Find where the given text appears and provide that cell's center as (x, y) coordinate. 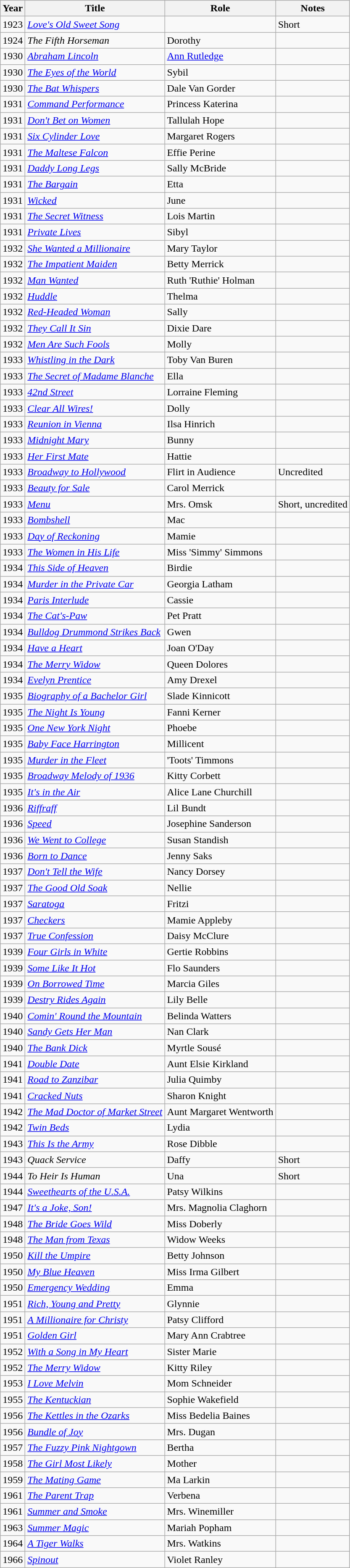
Rose Dibble (220, 1144)
Sharon Knight (220, 1096)
Pet Pratt (220, 616)
Hattie (220, 456)
Year (13, 8)
Love's Old Sweet Song (95, 24)
Josephine Sanderson (220, 824)
Biography of a Bachelor Girl (95, 696)
1964 (13, 1544)
Slade Kinnicott (220, 696)
Emergency Wedding (95, 1288)
Short, uncredited (313, 504)
Don't Tell the Wife (95, 872)
Lydia (220, 1128)
My Blue Heaven (95, 1272)
Mrs. Magnolia Claghorn (220, 1208)
Evelyn Prentice (95, 680)
Some Like It Hot (95, 968)
Ella (220, 376)
Sally (220, 312)
Broadway Melody of 1936 (95, 776)
Reunion in Vienna (95, 424)
Glynnie (220, 1304)
Ruth 'Ruthie' Holman (220, 280)
Men Are Such Fools (95, 344)
Belinda Watters (220, 1016)
The Girl Most Likely (95, 1463)
Midnight Mary (95, 440)
Cassie (220, 600)
The Parent Trap (95, 1496)
Violet Ranley (220, 1560)
It's a Joke, Son! (95, 1208)
Six Cylinder Love (95, 136)
Mary Ann Crabtree (220, 1336)
Betty Merrick (220, 264)
Dixie Dare (220, 328)
Una (220, 1176)
Notes (313, 8)
Patsy Clifford (220, 1320)
Miss Irma Gilbert (220, 1272)
Baby Face Harrington (95, 744)
Betty Johnson (220, 1256)
Julia Quimby (220, 1080)
Mariah Popham (220, 1528)
The Good Old Soak (95, 888)
Georgia Latham (220, 584)
Kitty Corbett (220, 776)
Ann Rutledge (220, 56)
Daffy (220, 1160)
Man Wanted (95, 280)
Saratoga (95, 904)
Fritzi (220, 904)
The Mating Game (95, 1479)
1963 (13, 1528)
Dolly (220, 408)
Four Girls in White (95, 952)
Mamie Appleby (220, 920)
The Night Is Young (95, 712)
The Mad Doctor of Market Street (95, 1112)
Dorothy (220, 40)
Mrs. Winemiller (220, 1512)
The Women in His Life (95, 552)
Destry Rides Again (95, 1000)
Verbena (220, 1496)
Marcia Giles (220, 984)
The Cat's-Paw (95, 616)
The Bargain (95, 184)
Sally McBride (220, 168)
42nd Street (95, 392)
Daisy McClure (220, 936)
The Secret of Madame Blanche (95, 376)
Miss Bedelia Baines (220, 1415)
Mom Schneider (220, 1384)
Menu (95, 504)
Susan Standish (220, 840)
I Love Melvin (95, 1384)
Nancy Dorsey (220, 872)
One New York Night (95, 728)
Myrtle Sousé (220, 1048)
Aunt Elsie Kirkland (220, 1064)
Clear All Wires! (95, 408)
She Wanted a Millionaire (95, 248)
Sibyl (220, 232)
The Bat Whispers (95, 88)
Miss 'Simmy' Simmons (220, 552)
Lil Bundt (220, 808)
The Bank Dick (95, 1048)
Sandy Gets Her Man (95, 1032)
Summer Magic (95, 1528)
The Fifth Horseman (95, 40)
Mac (220, 520)
1947 (13, 1208)
Bombshell (95, 520)
Molly (220, 344)
1957 (13, 1447)
Born to Dance (95, 856)
Gwen (220, 632)
Broadway to Hollywood (95, 472)
To Heir Is Human (95, 1176)
1924 (13, 40)
Beauty for Sale (95, 488)
Kill the Umpire (95, 1256)
1958 (13, 1463)
Lois Martin (220, 216)
The Kettles in the Ozarks (95, 1415)
With a Song in My Heart (95, 1352)
Mamie (220, 536)
Sweethearts of the U.S.A. (95, 1192)
Kitty Riley (220, 1368)
Road to Zanzibar (95, 1080)
Comin' Round the Mountain (95, 1016)
'Toots' Timmons (220, 760)
Twin Beds (95, 1128)
Miss Doberly (220, 1224)
Widow Weeks (220, 1240)
Murder in the Fleet (95, 760)
Paris Interlude (95, 600)
Patsy Wilkins (220, 1192)
Princess Katerina (220, 104)
Quack Service (95, 1160)
Mrs. Omsk (220, 504)
Nellie (220, 888)
1953 (13, 1384)
Jenny Saks (220, 856)
Daddy Long Legs (95, 168)
This Side of Heaven (95, 568)
Summer and Smoke (95, 1512)
Emma (220, 1288)
Phoebe (220, 728)
Spinout (95, 1560)
Flirt in Audience (220, 472)
Queen Dolores (220, 664)
Lorraine Fleming (220, 392)
June (220, 200)
Double Date (95, 1064)
Murder in the Private Car (95, 584)
1955 (13, 1400)
Nan Clark (220, 1032)
Alice Lane Churchill (220, 792)
Effie Perine (220, 152)
Birdie (220, 568)
Ma Larkin (220, 1479)
Ilsa Hinrich (220, 424)
Sybil (220, 72)
Checkers (95, 920)
The Secret Witness (95, 216)
The Man from Texas (95, 1240)
We Went to College (95, 840)
They Call It Sin (95, 328)
A Millionaire for Christy (95, 1320)
It's in the Air (95, 792)
Cracked Nuts (95, 1096)
Flo Saunders (220, 968)
Carol Merrick (220, 488)
Mrs. Watkins (220, 1544)
Etta (220, 184)
Abraham Lincoln (95, 56)
Dale Van Gorder (220, 88)
Title (95, 8)
Mrs. Dugan (220, 1431)
Margaret Rogers (220, 136)
Tallulah Hope (220, 120)
Aunt Margaret Wentworth (220, 1112)
A Tiger Walks (95, 1544)
Fanni Kerner (220, 712)
1959 (13, 1479)
Speed (95, 824)
The Eyes of the World (95, 72)
Uncredited (313, 472)
Have a Heart (95, 648)
Amy Drexel (220, 680)
The Fuzzy Pink Nightgown (95, 1447)
Gertie Robbins (220, 952)
1966 (13, 1560)
Role (220, 8)
The Kentuckian (95, 1400)
Riffraff (95, 808)
The Impatient Maiden (95, 264)
Bunny (220, 440)
Whistling in the Dark (95, 360)
Mary Taylor (220, 248)
Huddle (95, 296)
Rich, Young and Pretty (95, 1304)
1923 (13, 24)
Thelma (220, 296)
Day of Reckoning (95, 536)
Private Lives (95, 232)
Bertha (220, 1447)
Her First Mate (95, 456)
This Is the Army (95, 1144)
Lily Belle (220, 1000)
Golden Girl (95, 1336)
On Borrowed Time (95, 984)
Mother (220, 1463)
Sister Marie (220, 1352)
Bulldog Drummond Strikes Back (95, 632)
Bundle of Joy (95, 1431)
Don't Bet on Women (95, 120)
Millicent (220, 744)
Wicked (95, 200)
Joan O'Day (220, 648)
True Confession (95, 936)
Sophie Wakefield (220, 1400)
Red-Headed Woman (95, 312)
Toby Van Buren (220, 360)
Command Performance (95, 104)
The Maltese Falcon (95, 152)
The Bride Goes Wild (95, 1224)
